From the cell containing the given text, extract its center point as (X, Y) coordinate. 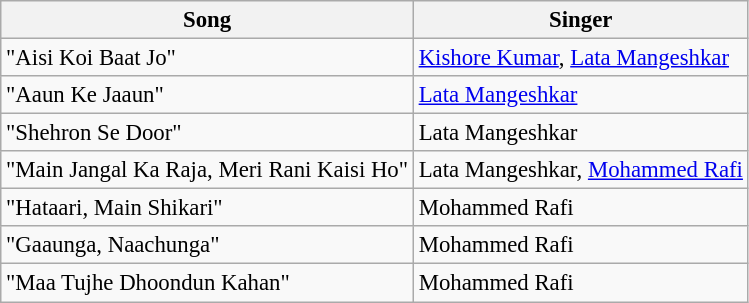
"Aaun Ke Jaaun" (208, 95)
"Gaaunga, Naachunga" (208, 245)
"Aisi Koi Baat Jo" (208, 58)
Song (208, 20)
"Hataari, Main Shikari" (208, 208)
Lata Mangeshkar, Mohammed Rafi (580, 170)
"Maa Tujhe Dhoondun Kahan" (208, 283)
Kishore Kumar, Lata Mangeshkar (580, 58)
"Main Jangal Ka Raja, Meri Rani Kaisi Ho" (208, 170)
Singer (580, 20)
"Shehron Se Door" (208, 133)
